Detect which cell encompasses the target text, then output its [x, y] center coordinate. 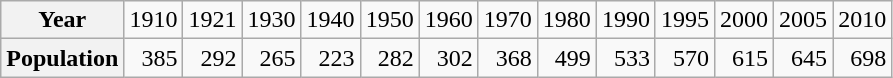
302 [448, 58]
1950 [390, 20]
698 [862, 58]
Population [62, 58]
570 [684, 58]
368 [508, 58]
533 [626, 58]
2005 [804, 20]
223 [330, 58]
645 [804, 58]
1980 [566, 20]
1995 [684, 20]
1960 [448, 20]
385 [154, 58]
265 [272, 58]
282 [390, 58]
1930 [272, 20]
2000 [744, 20]
1990 [626, 20]
Year [62, 20]
2010 [862, 20]
1910 [154, 20]
615 [744, 58]
292 [212, 58]
499 [566, 58]
1940 [330, 20]
1921 [212, 20]
1970 [508, 20]
